Pinpoint the cell where the given text exists, returning its (x, y) midpoint coordinate. 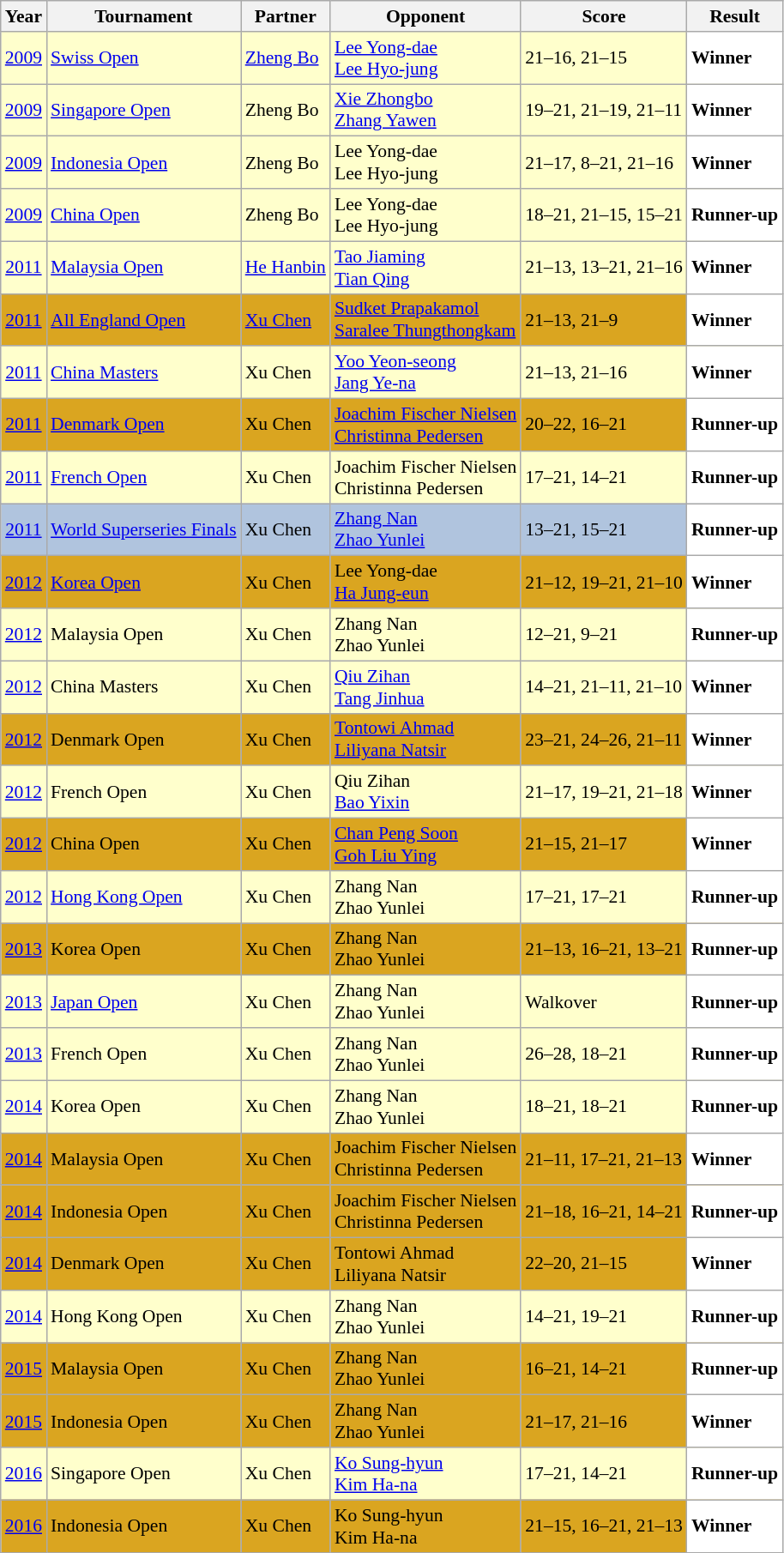
Xie Zhongbo Zhang Yawen (425, 110)
21–17, 19–21, 21–18 (604, 793)
Lee Yong-dae Ha Jung-eun (425, 582)
Swiss Open (144, 58)
21–13, 13–21, 21–16 (604, 268)
13–21, 15–21 (604, 530)
19–21, 21–19, 21–11 (604, 110)
Walkover (604, 1002)
18–21, 18–21 (604, 1107)
Result (734, 16)
21–11, 17–21, 21–13 (604, 1158)
Year (24, 16)
Opponent (425, 16)
Chan Peng Soon Goh Liu Ying (425, 844)
20–22, 16–21 (604, 426)
World Superseries Finals (144, 530)
Sudket Prapakamol Saralee Thungthongkam (425, 319)
21–18, 16–21, 14–21 (604, 1212)
All England Open (144, 319)
21–13, 16–21, 13–21 (604, 949)
21–13, 21–16 (604, 372)
14–21, 21–11, 21–10 (604, 686)
26–28, 18–21 (604, 1054)
12–21, 9–21 (604, 635)
21–12, 19–21, 21–10 (604, 582)
Japan Open (144, 1002)
Qiu Zihan Tang Jinhua (425, 686)
21–16, 21–15 (604, 58)
21–17, 21–16 (604, 1421)
18–21, 21–15, 15–21 (604, 215)
23–21, 24–26, 21–11 (604, 740)
Yoo Yeon-seong Jang Ye-na (425, 372)
22–20, 21–15 (604, 1265)
21–15, 16–21, 21–13 (604, 1526)
21–15, 21–17 (604, 844)
14–21, 19–21 (604, 1316)
21–17, 8–21, 21–16 (604, 163)
21–13, 21–9 (604, 319)
Tournament (144, 16)
He Hanbin (286, 268)
Tao Jiaming Tian Qing (425, 268)
Partner (286, 16)
16–21, 14–21 (604, 1369)
17–21, 17–21 (604, 897)
Qiu Zihan Bao Yixin (425, 793)
Score (604, 16)
